Extract the [x, y] coordinate from the center of the cell holding the provided text.  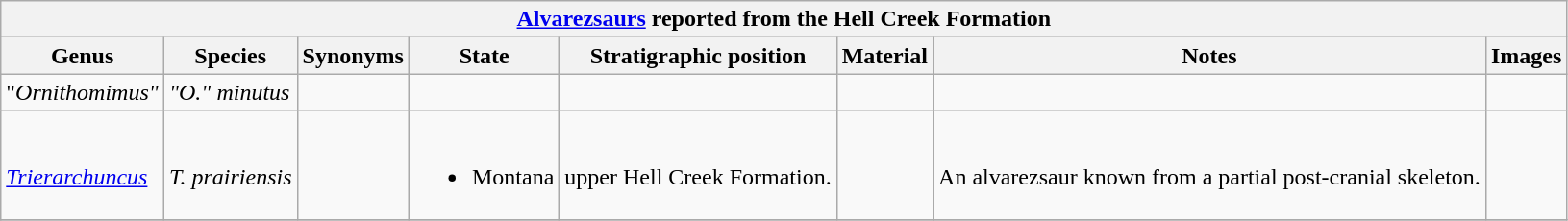
Genus [83, 56]
Stratigraphic position [698, 56]
State [484, 56]
Material [884, 56]
"O." minutus [231, 92]
"Ornithomimus" [83, 92]
Trierarchuncus [83, 165]
Notes [1209, 56]
Montana [484, 165]
An alvarezsaur known from a partial post-cranial skeleton. [1209, 165]
Synonyms [353, 56]
T. prairiensis [231, 165]
Alvarezsaurs reported from the Hell Creek Formation [784, 19]
Images [1526, 56]
upper Hell Creek Formation. [698, 165]
Species [231, 56]
